Determine the [x, y] coordinate at the center of the cell enclosing the given text.  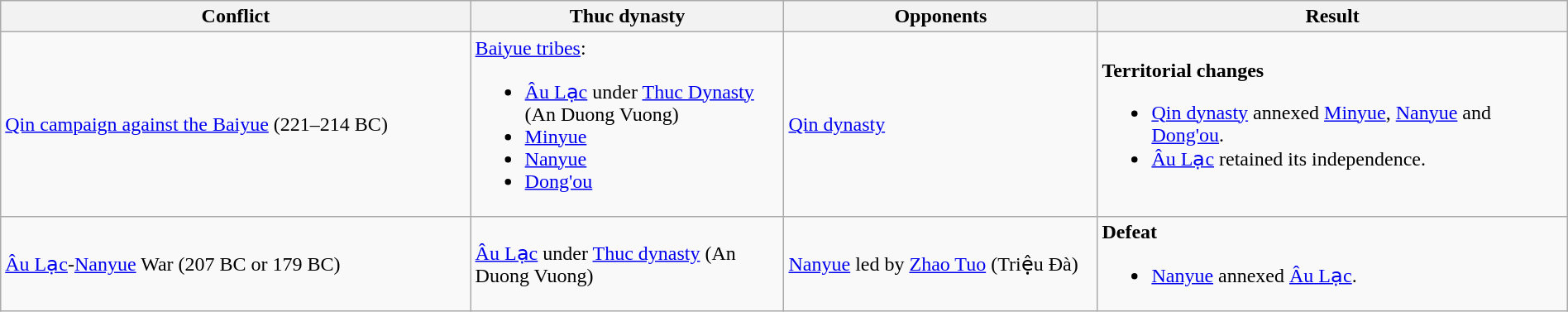
Thuc dynasty [627, 17]
Territorial changesQin dynasty annexed Minyue, Nanyue and Dong'ou.Âu Lạc retained its independence. [1332, 124]
Result [1332, 17]
Opponents [941, 17]
Conflict [236, 17]
Nanyue led by Zhao Tuo (Triệu Đà) [941, 263]
Âu Lạc-Nanyue War (207 BC or 179 BC) [236, 263]
Qin dynasty [941, 124]
Qin campaign against the Baiyue (221–214 BC) [236, 124]
Baiyue tribes:Âu Lạc under Thuc Dynasty (An Duong Vuong)MinyueNanyueDong'ou [627, 124]
DefeatNanyue annexed Âu Lạc. [1332, 263]
Âu Lạc under Thuc dynasty (An Duong Vuong) [627, 263]
